For the text-containing cell, return its midpoint in [X, Y] coordinate format. 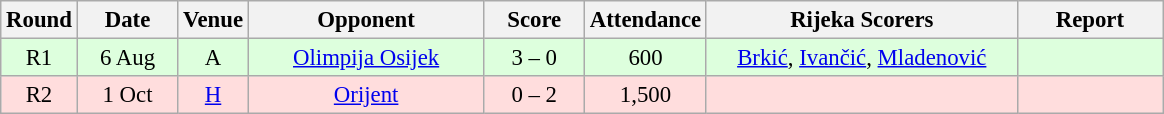
Rijeka Scorers [862, 20]
1,500 [646, 95]
0 – 2 [534, 95]
H [214, 95]
3 – 0 [534, 58]
Venue [214, 20]
Attendance [646, 20]
R1 [39, 58]
Orijent [366, 95]
Opponent [366, 20]
Report [1090, 20]
A [214, 58]
R2 [39, 95]
Brkić, Ivančić, Mladenović [862, 58]
Date [128, 20]
Round [39, 20]
Olimpija Osijek [366, 58]
6 Aug [128, 58]
Score [534, 20]
1 Oct [128, 95]
600 [646, 58]
